Provide the (x, y) coordinate of the cell's center where the given text is located.  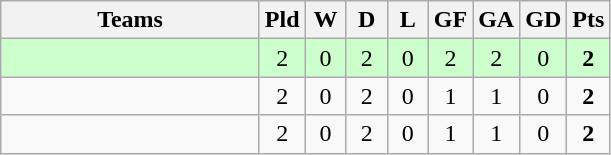
Teams (130, 20)
L (408, 20)
Pld (282, 20)
GF (450, 20)
W (326, 20)
D (366, 20)
GD (544, 20)
GA (496, 20)
Pts (588, 20)
